Determine the [x, y] coordinate at the center of the cell enclosing the given text.  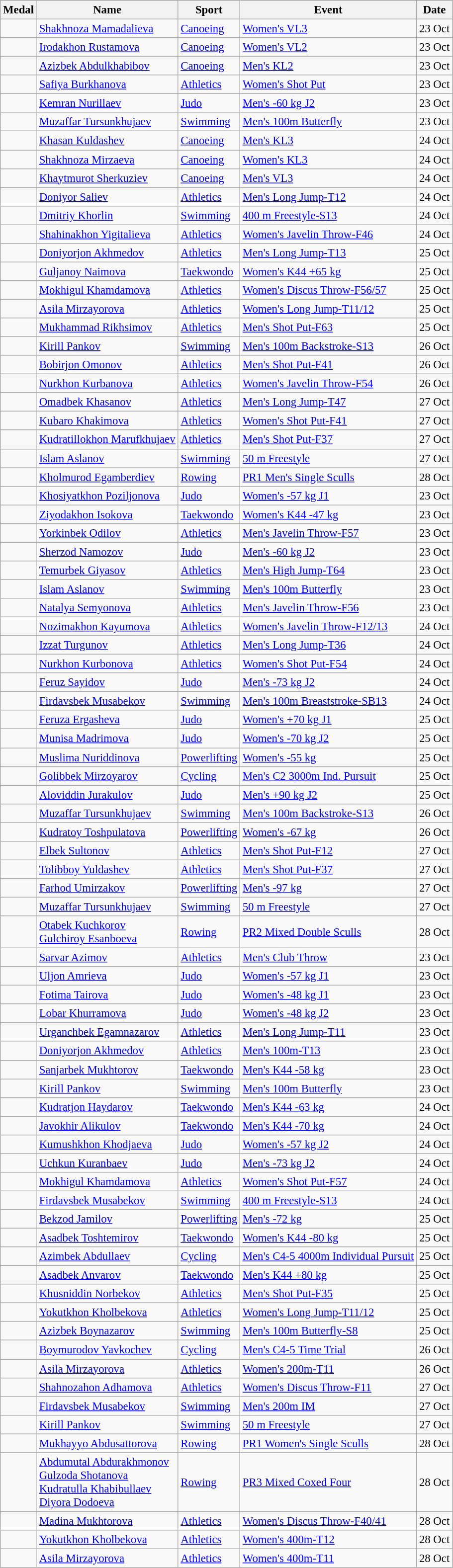
Mukhayyo Abdusattorova [107, 1443]
PR3 Mixed Coxed Four [328, 1482]
Men's Shot Put-F63 [328, 328]
Men's Javelin Throw-F56 [328, 608]
Yorkinbek Odilov [107, 533]
Women's -70 kg J2 [328, 739]
Temurbek Giyasov [107, 571]
Sanjarbek Mukhtorov [107, 1070]
Dmitriy Khorlin [107, 215]
Women's +70 kg J1 [328, 720]
Women's 400m-T11 [328, 1558]
Women's 200m-T11 [328, 1369]
Asadbek Anvarov [107, 1275]
Natalya Semyonova [107, 608]
Men's C4-5 Time Trial [328, 1350]
Women's VL3 [328, 29]
Women's -48 kg J2 [328, 1013]
Golibbek Mirzoyarov [107, 776]
Women's -57 kg J2 [328, 1145]
Kholmurod Egamberdiev [107, 477]
Men's K44 -70 kg [328, 1126]
Munisa Madrimova [107, 739]
Men's +90 kg J2 [328, 795]
Bekzod Jamilov [107, 1219]
Muslima Nuriddinova [107, 757]
Women's K44 -47 kg [328, 514]
Event [328, 10]
Men's VL3 [328, 178]
Nozimakhon Kayumova [107, 627]
Women's Javelin Throw-F54 [328, 384]
Sherzod Namozov [107, 552]
Men's Long Jump-T47 [328, 402]
Women's Shot Put-F41 [328, 421]
Kudratillokhon Marufkhujaev [107, 440]
Women's Javelin Throw-F12/13 [328, 627]
Men's K44 +80 kg [328, 1275]
Men's Long Jump-T13 [328, 253]
Men's Long Jump-T11 [328, 1032]
Sarvar Azimov [107, 958]
Ziyodakhon Isokova [107, 514]
Kemran Nurillaev [107, 103]
Kumushkhon Khodjaeva [107, 1145]
Safiya Burkhanova [107, 84]
Men's Shot Put-F12 [328, 851]
Men's 100m Butterfly-S8 [328, 1331]
Women's VL2 [328, 47]
Date [435, 10]
Women's K44 -80 kg [328, 1238]
Elbek Sultonov [107, 851]
Kudratoy Toshpulatova [107, 832]
Doniyor Saliev [107, 197]
Omadbek Khasanov [107, 402]
Otabek KuchkorovGulchiroy Esanboeva [107, 932]
Shakhnoza Mirzaeva [107, 160]
Tolibboy Yuldashev [107, 869]
Shakhnoza Mamadalieva [107, 29]
Men's K44 -63 kg [328, 1107]
Women's Shot Put-F57 [328, 1182]
Lobar Khurramova [107, 1013]
Feruza Ergasheva [107, 720]
PR2 Mixed Double Sculls [328, 932]
Men's -72 kg [328, 1219]
Women's K44 +65 kg [328, 271]
Men's Long Jump-T12 [328, 197]
Women's KL3 [328, 160]
Women's Javelin Throw-F46 [328, 234]
Asadbek Toshtemirov [107, 1238]
Women's Discus Throw-F56/57 [328, 290]
Azizbek Boynazarov [107, 1331]
Fotima Tairova [107, 995]
Irodakhon Rustamova [107, 47]
Kubaro Khakimova [107, 421]
Sport [209, 10]
Nurkhon Kurbonova [107, 664]
Men's Javelin Throw-F57 [328, 533]
Women's Discus Throw-F40/41 [328, 1521]
Shahnozahon Adhamova [107, 1387]
Women's Discus Throw-F11 [328, 1387]
PR1 Women's Single Sculls [328, 1443]
Men's C4-5 4000m Individual Pursuit [328, 1256]
Boymurodov Yavkochev [107, 1350]
Khosiyatkhon Poziljonova [107, 495]
Women's Shot Put-F54 [328, 664]
Men's Long Jump-T36 [328, 645]
Women's 400m-T12 [328, 1540]
Urganchbek Egamnazarov [107, 1032]
Men's Shot Put-F41 [328, 365]
Medal [19, 10]
Men's Club Throw [328, 958]
Madina Mukhtorova [107, 1521]
Men's 200m IM [328, 1406]
Azimbek Abdullaev [107, 1256]
Azizbek Abdulkhabibov [107, 66]
Name [107, 10]
Men's 100m-T13 [328, 1051]
Women's -48 kg J1 [328, 995]
Men's -97 kg [328, 888]
Javokhir Alikulov [107, 1126]
Izzat Turgunov [107, 645]
Abdumutal AbdurakhmonovGulzoda ShotanovaKudratulla KhabibullaevDiyora Dodoeva [107, 1482]
Kudratjon Haydarov [107, 1107]
Men's High Jump-T64 [328, 571]
Women's -55 kg [328, 757]
Nurkhon Kurbanova [107, 384]
Uchkun Kuranbaev [107, 1163]
Feruz Sayidov [107, 682]
Women's -67 kg [328, 832]
Khasan Kuldashev [107, 141]
Guljanoy Naimova [107, 271]
Men's C2 3000m Ind. Pursuit [328, 776]
Mukhammad Rikhsimov [107, 328]
Women's Shot Put [328, 84]
Men's 100m Breaststroke-SB13 [328, 701]
PR1 Men's Single Sculls [328, 477]
Khusniddin Norbekov [107, 1294]
Khaytmurot Sherkuziev [107, 178]
Men's KL3 [328, 141]
Farhod Umirzakov [107, 888]
Men's K44 -58 kg [328, 1070]
Men's KL2 [328, 66]
Aloviddin Jurakulov [107, 795]
Men's Shot Put-F35 [328, 1294]
Uljon Amrieva [107, 976]
Bobirjon Omonov [107, 365]
Shahinakhon Yigitalieva [107, 234]
